Pinpoint the cell where the given text exists, returning its (X, Y) midpoint coordinate. 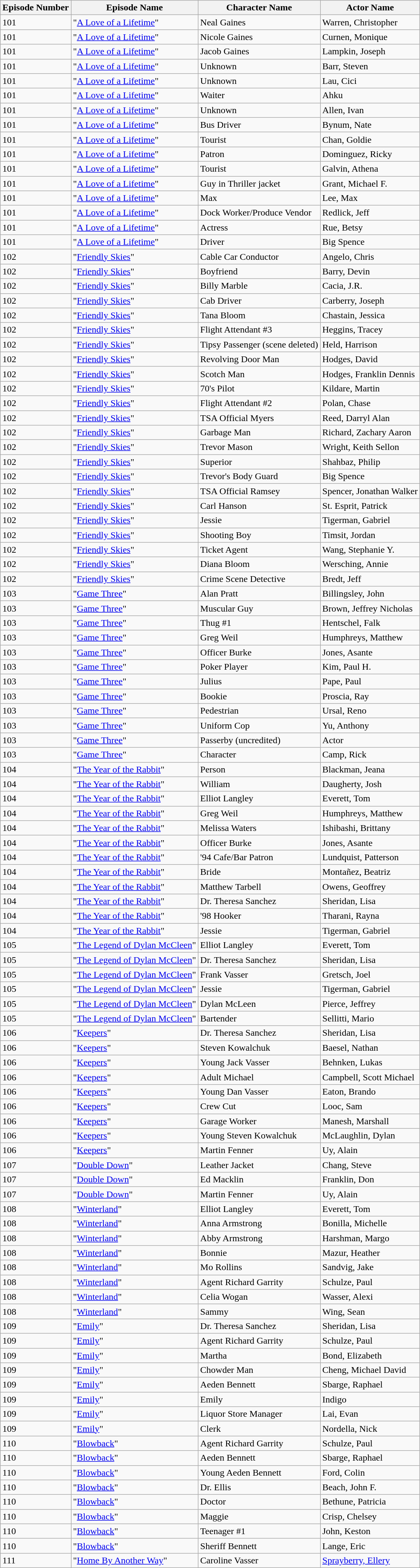
Teenager #1 (259, 1531)
Pierce, Jeffrey (370, 1004)
Lange, Eric (370, 1546)
Reed, Darryl Alan (370, 418)
Richard, Zachary Aaron (370, 433)
Guy in Thriller jacket (259, 184)
Cheng, Michael David (370, 1370)
Bynum, Nate (370, 125)
Trevor's Body Guard (259, 476)
Polan, Chase (370, 403)
Rue, Betsy (370, 227)
Celia Wogan (259, 1297)
Bus Driver (259, 125)
Sellitti, Mario (370, 1018)
Daugherty, Josh (370, 784)
Episode Name (135, 8)
Poker Player (259, 667)
Ticket Agent (259, 550)
Bartender (259, 1018)
Leather Jacket (259, 1165)
Passerby (uncredited) (259, 740)
Tana Bloom (259, 315)
Clerk (259, 1429)
Liquor Store Manager (259, 1414)
Harshman, Margo (370, 1238)
Actress (259, 227)
Nicole Gaines (259, 37)
"Home By Another Way" (135, 1560)
Garbage Man (259, 433)
Billy Marble (259, 286)
70's Pilot (259, 388)
Eaton, Brando (370, 1092)
Montañez, Beatriz (370, 872)
Wasser, Alexi (370, 1297)
Sheriff Bennett (259, 1546)
Martha (259, 1355)
Wang, Stephanie Y. (370, 550)
William (259, 784)
Hentschel, Falk (370, 623)
Melissa Waters (259, 828)
Chastain, Jessica (370, 315)
Bredt, Jeff (370, 579)
Lundquist, Patterson (370, 857)
Tipsy Passenger (scene deleted) (259, 344)
Ahku (370, 95)
'98 Hooker (259, 916)
Superior (259, 462)
Held, Harrison (370, 344)
Actor Name (370, 8)
Thug #1 (259, 623)
Shooting Boy (259, 535)
Allen, Ivan (370, 110)
Mo Rollins (259, 1267)
Actor (370, 740)
'94 Cafe/Bar Patron (259, 857)
TSA Official Ramsey (259, 491)
Dominguez, Ricky (370, 154)
Wright, Keith Sellon (370, 447)
Carl Hanson (259, 506)
Character (259, 755)
Dylan McLeen (259, 1004)
Manesh, Marshall (370, 1121)
Angelo, Chris (370, 257)
Heggins, Tracey (370, 330)
Boyfriend (259, 271)
Crime Scene Detective (259, 579)
Barr, Steven (370, 66)
Alan Pratt (259, 593)
Julius (259, 682)
Ishibashi, Brittany (370, 828)
Mazur, Heather (370, 1253)
Garage Worker (259, 1121)
Hodges, David (370, 359)
Person (259, 769)
St. Esprit, Patrick (370, 506)
Nordella, Nick (370, 1429)
John, Keston (370, 1531)
TSA Official Myers (259, 418)
Matthew Tarbell (259, 886)
Lee, Max (370, 198)
Sammy (259, 1311)
Bonnie (259, 1253)
Jacob Gaines (259, 52)
Anna Armstrong (259, 1224)
Bond, Elizabeth (370, 1355)
Owens, Geoffrey (370, 886)
Indigo (370, 1399)
Proscia, Ray (370, 696)
Young Steven Kowalchuk (259, 1136)
McLaughlin, Dylan (370, 1136)
Franklin, Don (370, 1180)
Sprayberry, Ellery (370, 1560)
Flight Attendant #2 (259, 403)
Baesel, Nathan (370, 1048)
Campbell, Scott Michael (370, 1077)
Ford, Colin (370, 1473)
Crew Cut (259, 1106)
Episode Number (36, 8)
Uniform Cop (259, 725)
Redlick, Jeff (370, 213)
Muscular Guy (259, 608)
Curnen, Monique (370, 37)
Kim, Paul H. (370, 667)
Crisp, Chelsey (370, 1516)
Abby Armstrong (259, 1238)
111 (36, 1560)
Wing, Sean (370, 1311)
Shahbaz, Philip (370, 462)
Cacia, J.R. (370, 286)
Beach, John F. (370, 1487)
Young Aeden Bennett (259, 1473)
Cable Car Conductor (259, 257)
Diana Bloom (259, 564)
Bride (259, 872)
Adult Michael (259, 1077)
Pape, Paul (370, 682)
Lampkin, Joseph (370, 52)
Ed Macklin (259, 1180)
Hodges, Franklin Dennis (370, 374)
Young Jack Vasser (259, 1062)
Galvin, Athena (370, 169)
Patron (259, 154)
Kildare, Martin (370, 388)
Doctor (259, 1502)
Bookie (259, 696)
Warren, Christopher (370, 22)
Young Dan Vasser (259, 1092)
Driver (259, 242)
Ursal, Reno (370, 711)
Brown, Jeffrey Nicholas (370, 608)
Gretsch, Joel (370, 975)
Blackman, Jeana (370, 769)
Wersching, Annie (370, 564)
Neal Gaines (259, 22)
Behnken, Lukas (370, 1062)
Chan, Goldie (370, 139)
Steven Kowalchuk (259, 1048)
Caroline Vasser (259, 1560)
Max (259, 198)
Barry, Devin (370, 271)
Lau, Cici (370, 81)
Camp, Rick (370, 755)
Waiter (259, 95)
Cab Driver (259, 301)
Timsit, Jordan (370, 535)
Frank Vasser (259, 975)
Yu, Anthony (370, 725)
Trevor Mason (259, 447)
Sandvig, Jake (370, 1267)
Chowder Man (259, 1370)
Pedestrian (259, 711)
Character Name (259, 8)
Tharani, Rayna (370, 916)
Carberry, Joseph (370, 301)
Chang, Steve (370, 1165)
Bonilla, Michelle (370, 1224)
Billingsley, John (370, 593)
Revolving Door Man (259, 359)
Bethune, Patricia (370, 1502)
Flight Attendant #3 (259, 330)
Lai, Evan (370, 1414)
Grant, Michael F. (370, 184)
Scotch Man (259, 374)
Spencer, Jonathan Walker (370, 491)
Maggie (259, 1516)
Dock Worker/Produce Vendor (259, 213)
Emily (259, 1399)
Dr. Ellis (259, 1487)
Looc, Sam (370, 1106)
